Return [x, y] of the center of cell containing provided text 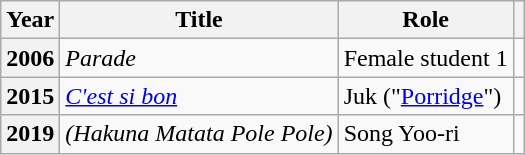
Year [30, 20]
Parade [199, 58]
Song Yoo-ri [426, 134]
Title [199, 20]
C'est si bon [199, 96]
2015 [30, 96]
Role [426, 20]
(Hakuna Matata Pole Pole) [199, 134]
Female student 1 [426, 58]
2019 [30, 134]
Juk ("Porridge") [426, 96]
2006 [30, 58]
